Locate the cell with the specified text and output its (x, y) center coordinate. 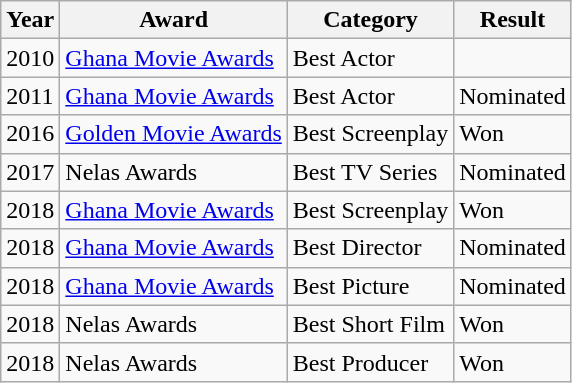
2011 (30, 96)
Best Picture (370, 286)
Result (513, 20)
2016 (30, 134)
Best Director (370, 248)
2010 (30, 58)
Year (30, 20)
Best Short Film (370, 324)
Golden Movie Awards (174, 134)
Award (174, 20)
Best Producer (370, 362)
Category (370, 20)
Best TV Series (370, 172)
2017 (30, 172)
